Detect which cell encompasses the target text, then output its [X, Y] center coordinate. 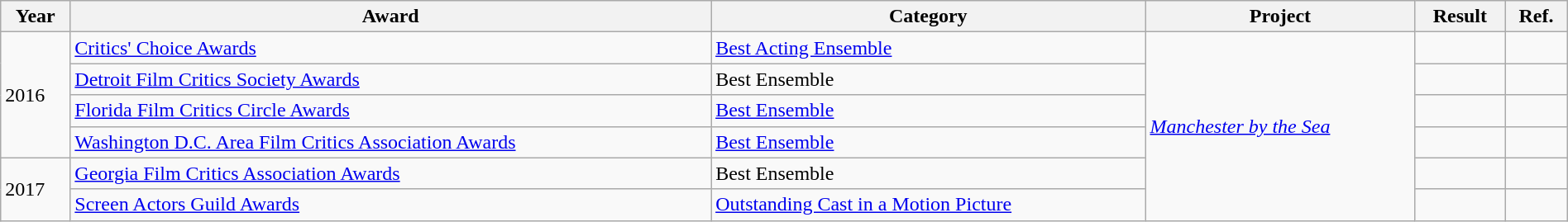
Detroit Film Critics Society Awards [390, 79]
Award [390, 17]
2016 [36, 95]
Best Acting Ensemble [928, 48]
Critics' Choice Awards [390, 48]
Screen Actors Guild Awards [390, 205]
Georgia Film Critics Association Awards [390, 173]
Category [928, 17]
Florida Film Critics Circle Awards [390, 111]
Manchester by the Sea [1280, 126]
Project [1280, 17]
Outstanding Cast in a Motion Picture [928, 205]
Ref. [1537, 17]
Year [36, 17]
Washington D.C. Area Film Critics Association Awards [390, 142]
2017 [36, 189]
Result [1460, 17]
